Pinpoint the cell where the given text exists, returning its [x, y] midpoint coordinate. 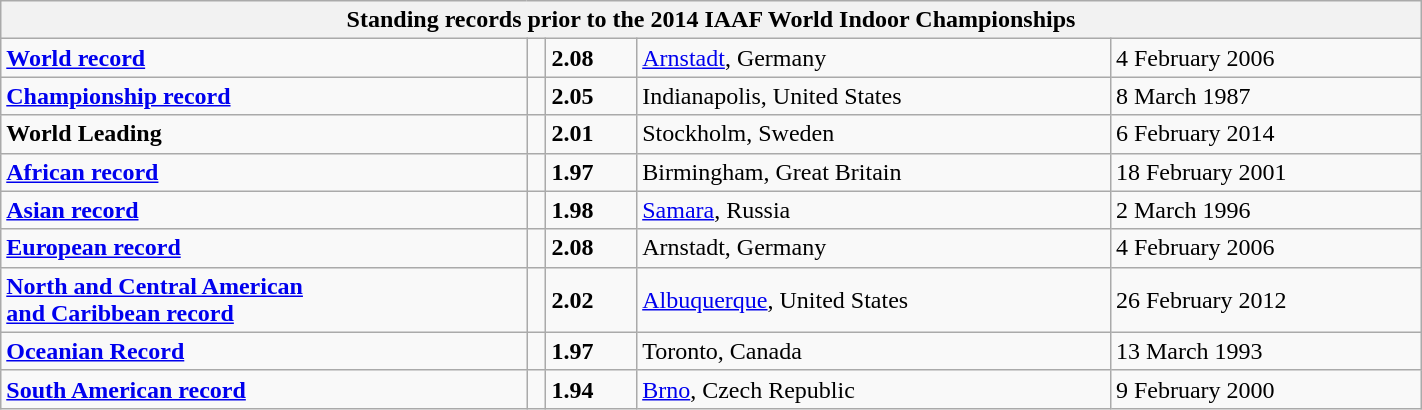
South American record [264, 389]
1.98 [592, 210]
8 March 1987 [1266, 96]
Albuquerque, United States [874, 300]
2.02 [592, 300]
6 February 2014 [1266, 134]
1.94 [592, 389]
2 March 1996 [1266, 210]
African record [264, 172]
World Leading [264, 134]
26 February 2012 [1266, 300]
2.01 [592, 134]
World record [264, 58]
18 February 2001 [1266, 172]
13 March 1993 [1266, 351]
Indianapolis, United States [874, 96]
Toronto, Canada [874, 351]
Samara, Russia [874, 210]
Standing records prior to the 2014 IAAF World Indoor Championships [711, 20]
Brno, Czech Republic [874, 389]
Asian record [264, 210]
2.05 [592, 96]
European record [264, 248]
Championship record [264, 96]
Stockholm, Sweden [874, 134]
North and Central American and Caribbean record [264, 300]
9 February 2000 [1266, 389]
Birmingham, Great Britain [874, 172]
Oceanian Record [264, 351]
